From the cell containing the given text, extract its center point as (x, y) coordinate. 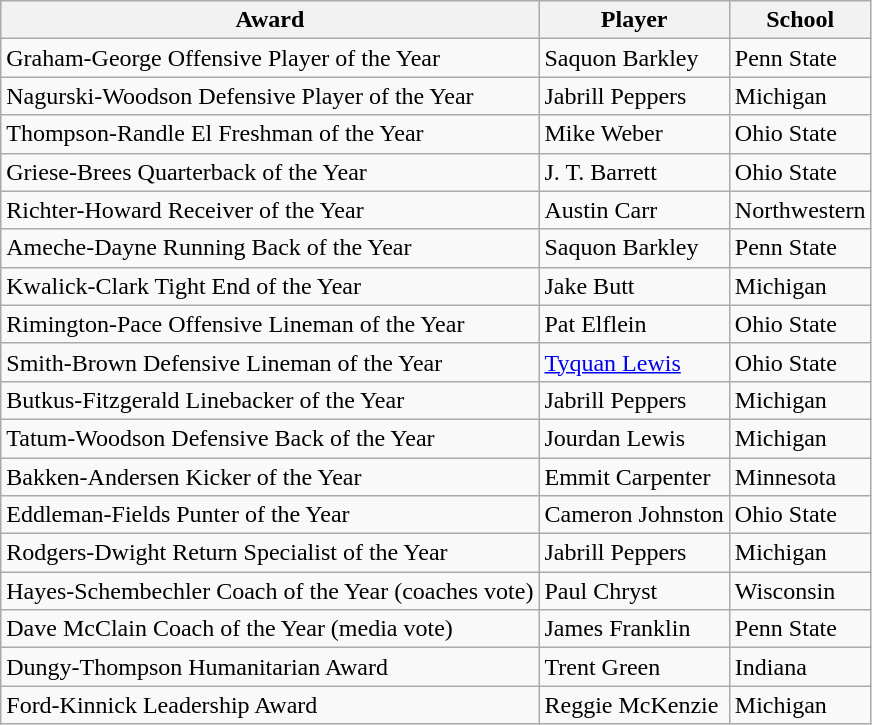
Jake Butt (634, 286)
Award (270, 20)
Butkus-Fitzgerald Linebacker of the Year (270, 400)
Reggie McKenzie (634, 705)
Eddleman-Fields Punter of the Year (270, 515)
Austin Carr (634, 210)
James Franklin (634, 629)
Mike Weber (634, 134)
Rimington-Pace Offensive Lineman of the Year (270, 324)
Indiana (800, 667)
Hayes-Schembechler Coach of the Year (coaches vote) (270, 591)
Tyquan Lewis (634, 362)
Richter-Howard Receiver of the Year (270, 210)
Trent Green (634, 667)
Ameche-Dayne Running Back of the Year (270, 248)
J. T. Barrett (634, 172)
Graham-George Offensive Player of the Year (270, 58)
Pat Elflein (634, 324)
Dungy-Thompson Humanitarian Award (270, 667)
Smith-Brown Defensive Lineman of the Year (270, 362)
Player (634, 20)
Thompson-Randle El Freshman of the Year (270, 134)
Griese-Brees Quarterback of the Year (270, 172)
Dave McClain Coach of the Year (media vote) (270, 629)
Paul Chryst (634, 591)
Rodgers-Dwight Return Specialist of the Year (270, 553)
Jourdan Lewis (634, 438)
School (800, 20)
Minnesota (800, 477)
Nagurski-Woodson Defensive Player of the Year (270, 96)
Kwalick-Clark Tight End of the Year (270, 286)
Ford-Kinnick Leadership Award (270, 705)
Tatum-Woodson Defensive Back of the Year (270, 438)
Northwestern (800, 210)
Emmit Carpenter (634, 477)
Bakken-Andersen Kicker of the Year (270, 477)
Wisconsin (800, 591)
Cameron Johnston (634, 515)
